Find where the given text appears and provide that cell's center as [x, y] coordinate. 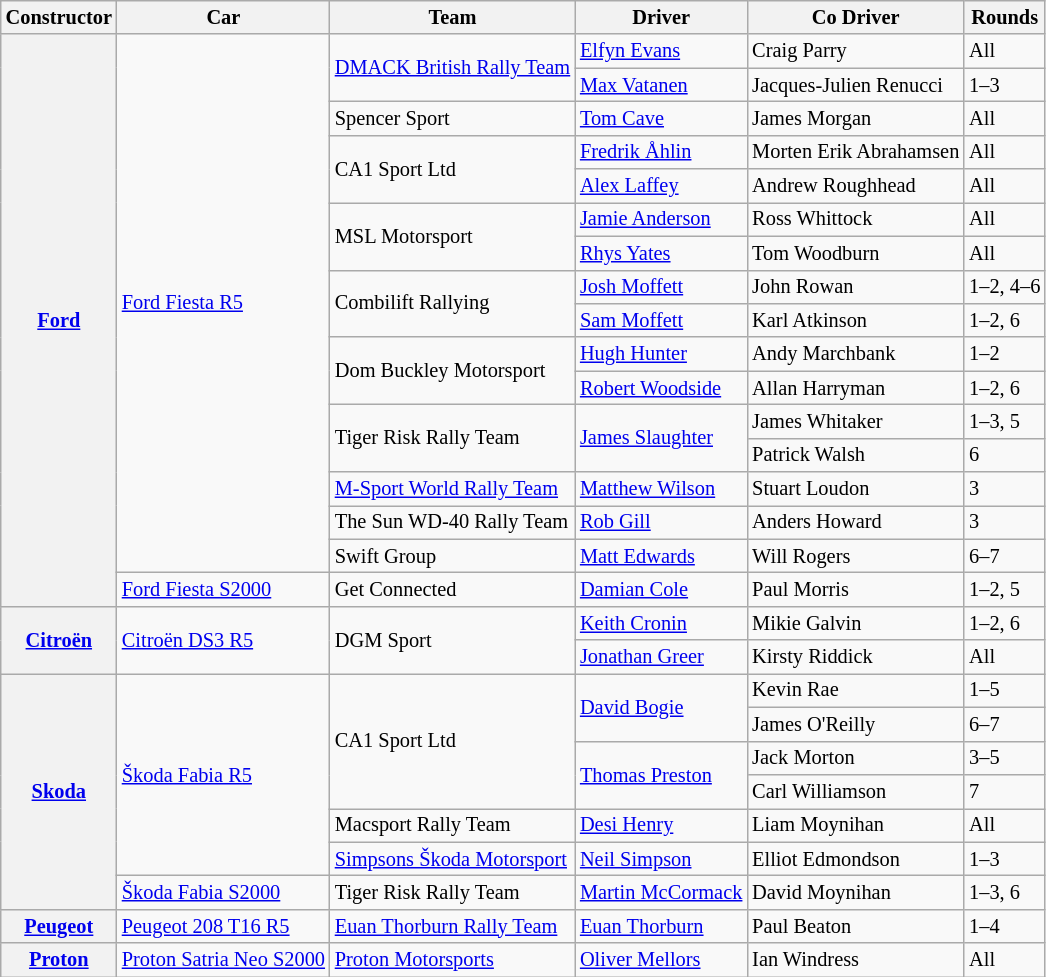
MSL Motorsport [452, 236]
Thomas Preston [661, 774]
Josh Moffett [661, 287]
Andrew Roughhead [856, 186]
3–5 [1004, 758]
Jonathan Greer [661, 657]
Fredrik Åhlin [661, 152]
Proton [59, 960]
Anders Howard [856, 522]
Euan Thorburn Rally Team [452, 926]
1–5 [1004, 690]
Morten Erik Abrahamsen [856, 152]
DGM Sport [452, 640]
Constructor [59, 17]
Craig Parry [856, 51]
Oliver Mellors [661, 960]
Kevin Rae [856, 690]
Jamie Anderson [661, 219]
Ross Whittock [856, 219]
Karl Atkinson [856, 320]
David Moynihan [856, 892]
Tom Cave [661, 118]
Škoda Fabia S2000 [224, 892]
1–2, 5 [1004, 589]
Get Connected [452, 589]
Paul Beaton [856, 926]
Jacques-Julien Renucci [856, 85]
Liam Moynihan [856, 825]
Jack Morton [856, 758]
Skoda [59, 791]
1–3, 6 [1004, 892]
Co Driver [856, 17]
Ian Windress [856, 960]
1–3, 5 [1004, 421]
James Whitaker [856, 421]
Alex Laffey [661, 186]
The Sun WD-40 Rally Team [452, 522]
Ford Fiesta R5 [224, 303]
DMACK British Rally Team [452, 68]
Rhys Yates [661, 253]
Kirsty Riddick [856, 657]
Mikie Galvin [856, 623]
Keith Cronin [661, 623]
Spencer Sport [452, 118]
Martin McCormack [661, 892]
Matthew Wilson [661, 489]
James O'Reilly [856, 724]
Tom Woodburn [856, 253]
Combilift Rallying [452, 304]
Desi Henry [661, 825]
Simpsons Škoda Motorsport [452, 859]
Elfyn Evans [661, 51]
Peugeot 208 T16 R5 [224, 926]
Škoda Fabia R5 [224, 774]
M-Sport World Rally Team [452, 489]
1–2, 4–6 [1004, 287]
Rob Gill [661, 522]
Robert Woodside [661, 388]
Matt Edwards [661, 556]
James Slaughter [661, 438]
Hugh Hunter [661, 354]
Ford [59, 320]
Elliot Edmondson [856, 859]
Max Vatanen [661, 85]
Ford Fiesta S2000 [224, 589]
James Morgan [856, 118]
John Rowan [856, 287]
Team [452, 17]
Neil Simpson [661, 859]
Proton Motorsports [452, 960]
Patrick Walsh [856, 455]
7 [1004, 791]
6 [1004, 455]
Citroën [59, 640]
Driver [661, 17]
Swift Group [452, 556]
Damian Cole [661, 589]
Sam Moffett [661, 320]
Car [224, 17]
Euan Thorburn [661, 926]
1–2 [1004, 354]
Dom Buckley Motorsport [452, 370]
Carl Williamson [856, 791]
1–4 [1004, 926]
Rounds [1004, 17]
Will Rogers [856, 556]
David Bogie [661, 706]
Macsport Rally Team [452, 825]
Allan Harryman [856, 388]
Proton Satria Neo S2000 [224, 960]
Stuart Loudon [856, 489]
Citroën DS3 R5 [224, 640]
Andy Marchbank [856, 354]
Paul Morris [856, 589]
Peugeot [59, 926]
